Extract the (x, y) coordinate from the center of the cell holding the provided text.  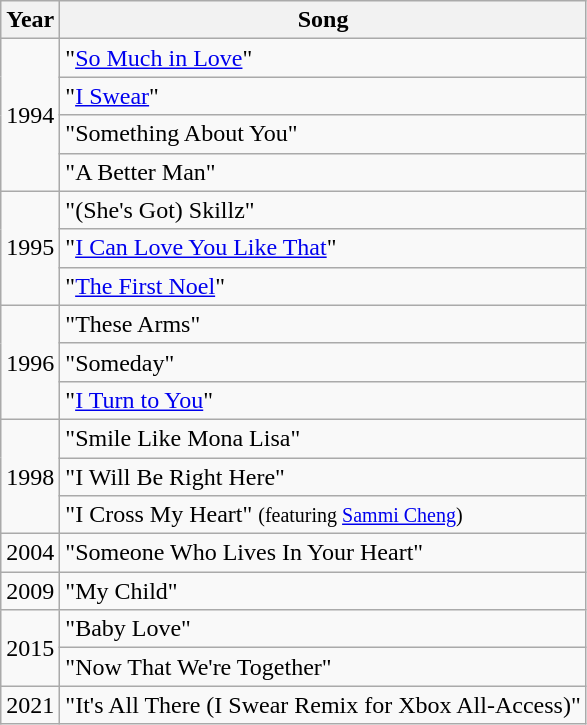
"I Cross My Heart" (featuring Sammi Cheng) (323, 515)
1996 (30, 362)
1994 (30, 115)
"The First Noel" (323, 286)
"Someday" (323, 362)
"Someone Who Lives In Your Heart" (323, 553)
"(She's Got) Skillz" (323, 210)
"Smile Like Mona Lisa" (323, 438)
2009 (30, 591)
"It's All There (I Swear Remix for Xbox All-Access)" (323, 705)
"My Child" (323, 591)
1995 (30, 248)
"I Swear" (323, 96)
2004 (30, 553)
"I Turn to You" (323, 400)
"I Can Love You Like That" (323, 248)
2021 (30, 705)
"Baby Love" (323, 629)
"Now That We're Together" (323, 667)
"These Arms" (323, 324)
2015 (30, 648)
1998 (30, 476)
Year (30, 20)
"I Will Be Right Here" (323, 477)
"A Better Man" (323, 172)
Song (323, 20)
"So Much in Love" (323, 58)
"Something About You" (323, 134)
